Output the [x, y] coordinate of the center of the cell containing the given text.  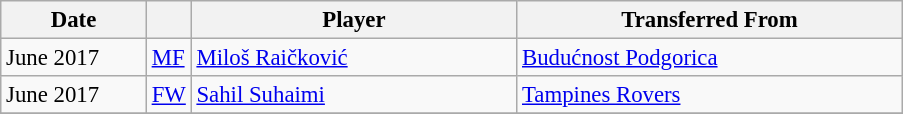
Sahil Suhaimi [354, 95]
Date [74, 20]
Player [354, 20]
Budućnost Podgorica [710, 58]
Miloš Raičković [354, 58]
Transferred From [710, 20]
FW [168, 95]
MF [168, 58]
Tampines Rovers [710, 95]
